Identify which cell holds the provided text, then report its [X, Y] central coordinate. 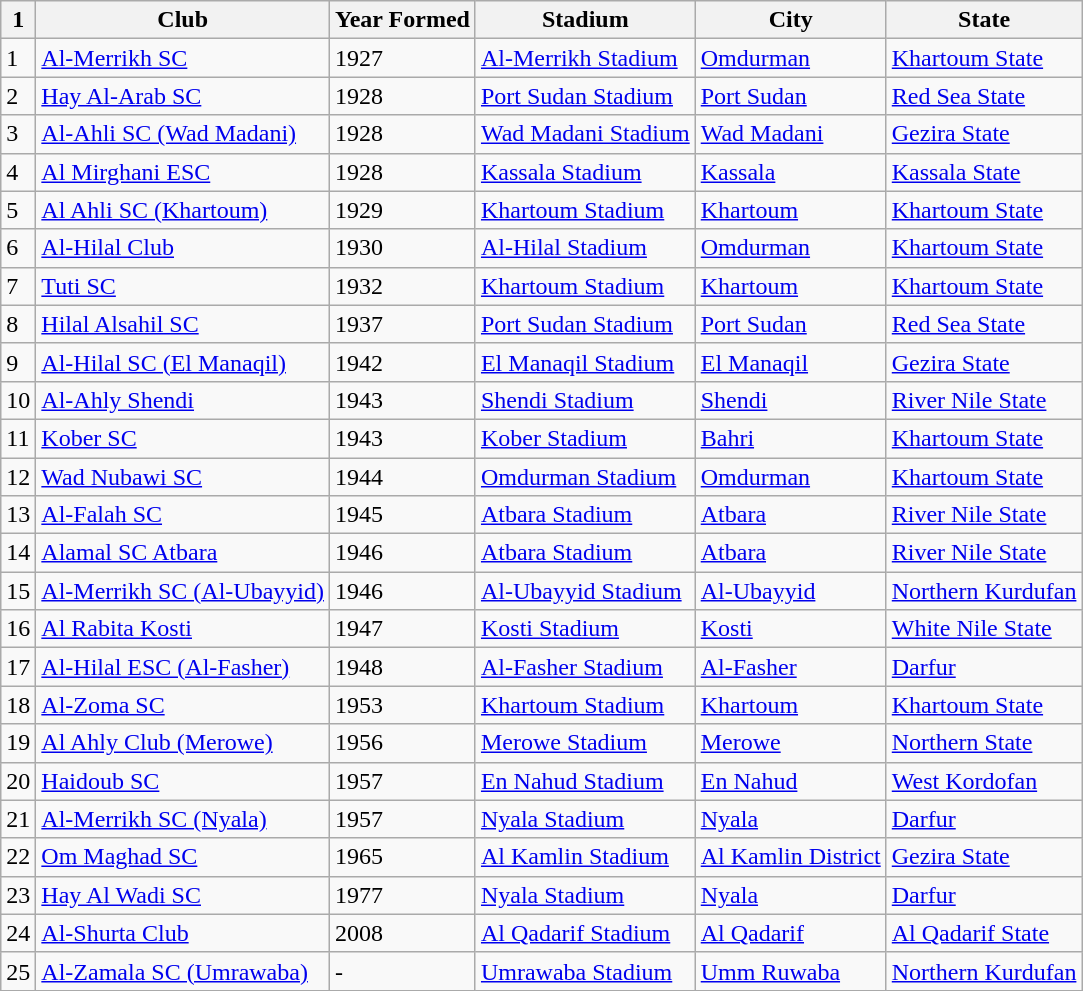
Kosti [790, 629]
14 [18, 553]
Al-Merrikh SC (Al-Ubayyid) [183, 591]
23 [18, 895]
1977 [403, 895]
Al-Merrikh SC [183, 58]
1942 [403, 362]
6 [18, 248]
El Manaqil Stadium [585, 362]
En Nahud [790, 781]
1945 [403, 515]
19 [18, 743]
Al Kamlin Stadium [585, 857]
Al-Falah SC [183, 515]
Haidoub SC [183, 781]
5 [18, 210]
7 [18, 286]
Merowe Stadium [585, 743]
12 [18, 477]
Al-Ahly Shendi [183, 400]
2 [18, 96]
State [984, 20]
Wad Madani Stadium [585, 134]
Al-Zoma SC [183, 705]
Om Maghad SC [183, 857]
1944 [403, 477]
1932 [403, 286]
4 [18, 172]
Alamal SC Atbara [183, 553]
Stadium [585, 20]
Hay Al Wadi SC [183, 895]
1929 [403, 210]
Tuti SC [183, 286]
20 [18, 781]
Al-Merrikh SC (Nyala) [183, 819]
Al-Ahli SC (Wad Madani) [183, 134]
Kassala Stadium [585, 172]
Year Formed [403, 20]
El Manaqil [790, 362]
17 [18, 667]
Wad Madani [790, 134]
Northern State [984, 743]
Shendi Stadium [585, 400]
Al-Zamala SC (Umrawaba) [183, 971]
Al-Shurta Club [183, 933]
11 [18, 438]
Umm Ruwaba [790, 971]
Wad Nubawi SC [183, 477]
Al Kamlin District [790, 857]
- [403, 971]
24 [18, 933]
Al-Ubayyid [790, 591]
Al Ahly Club (Merowe) [183, 743]
City [790, 20]
1947 [403, 629]
Al Ahli SC (Khartoum) [183, 210]
Omdurman Stadium [585, 477]
22 [18, 857]
8 [18, 324]
Umrawaba Stadium [585, 971]
Al-Ubayyid Stadium [585, 591]
13 [18, 515]
Kober Stadium [585, 438]
1930 [403, 248]
18 [18, 705]
Kassala [790, 172]
1948 [403, 667]
1956 [403, 743]
1927 [403, 58]
West Kordofan [984, 781]
Hay Al-Arab SC [183, 96]
21 [18, 819]
Hilal Alsahil SC [183, 324]
1953 [403, 705]
1965 [403, 857]
10 [18, 400]
Al Qadarif [790, 933]
Kassala State [984, 172]
9 [18, 362]
Al-Hilal SC (El Manaqil) [183, 362]
En Nahud Stadium [585, 781]
1937 [403, 324]
2008 [403, 933]
Al Mirghani ESC [183, 172]
Merowe [790, 743]
16 [18, 629]
Al-Merrikh Stadium [585, 58]
White Nile State [984, 629]
25 [18, 971]
Al-Hilal ESC (Al-Fasher) [183, 667]
Kober SC [183, 438]
Al-Hilal Club [183, 248]
Al-Fasher [790, 667]
Kosti Stadium [585, 629]
Al Qadarif State [984, 933]
Al Rabita Kosti [183, 629]
Bahri [790, 438]
Al Qadarif Stadium [585, 933]
Al-Fasher Stadium [585, 667]
15 [18, 591]
Shendi [790, 400]
Al-Hilal Stadium [585, 248]
3 [18, 134]
Club [183, 20]
